For the text-containing cell, return its midpoint in [x, y] coordinate format. 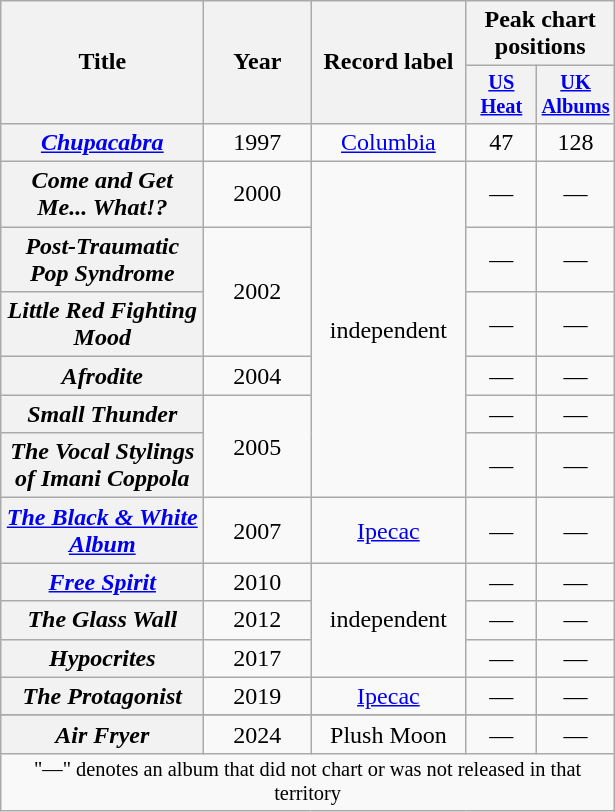
Columbia [388, 142]
Peak chart positions [540, 34]
The Black & White Album [102, 530]
Record label [388, 62]
47 [502, 142]
2012 [258, 620]
The Vocal Stylings of Imani Coppola [102, 466]
1997 [258, 142]
Afrodite [102, 376]
Come and Get Me... What!? [102, 194]
128 [576, 142]
Free Spirit [102, 582]
Air Fryer [102, 734]
2005 [258, 446]
Plush Moon [388, 734]
2017 [258, 658]
2024 [258, 734]
"—" denotes an album that did not chart or was not released in that territory [308, 782]
2010 [258, 582]
Year [258, 62]
USHeat [502, 95]
Chupacabra [102, 142]
Post-Traumatic Pop Syndrome [102, 260]
Little Red Fighting Mood [102, 324]
Hypocrites [102, 658]
UK Albums [576, 95]
The Protagonist [102, 696]
Title [102, 62]
2002 [258, 292]
The Glass Wall [102, 620]
2007 [258, 530]
Small Thunder [102, 414]
2000 [258, 194]
2004 [258, 376]
2019 [258, 696]
